For the text-containing cell, return its midpoint in (X, Y) coordinate format. 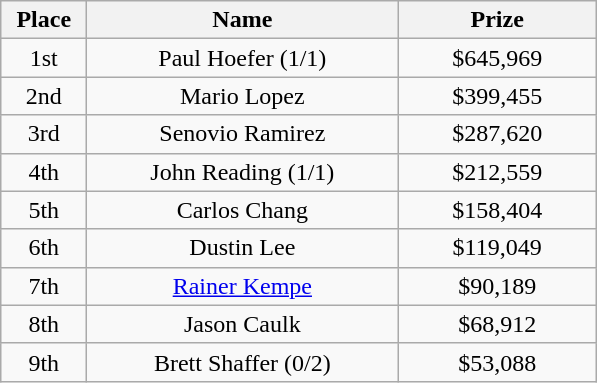
1st (44, 58)
$90,189 (498, 286)
$287,620 (498, 134)
Rainer Kempe (242, 286)
4th (44, 172)
$158,404 (498, 210)
Carlos Chang (242, 210)
Dustin Lee (242, 248)
Jason Caulk (242, 324)
Paul Hoefer (1/1) (242, 58)
5th (44, 210)
$53,088 (498, 362)
3rd (44, 134)
John Reading (1/1) (242, 172)
Place (44, 20)
$119,049 (498, 248)
9th (44, 362)
8th (44, 324)
7th (44, 286)
$68,912 (498, 324)
Prize (498, 20)
$212,559 (498, 172)
2nd (44, 96)
Mario Lopez (242, 96)
$399,455 (498, 96)
$645,969 (498, 58)
Senovio Ramirez (242, 134)
Name (242, 20)
6th (44, 248)
Brett Shaffer (0/2) (242, 362)
